Scan for the cell matching the given text and deliver its [x, y] coordinate at center. 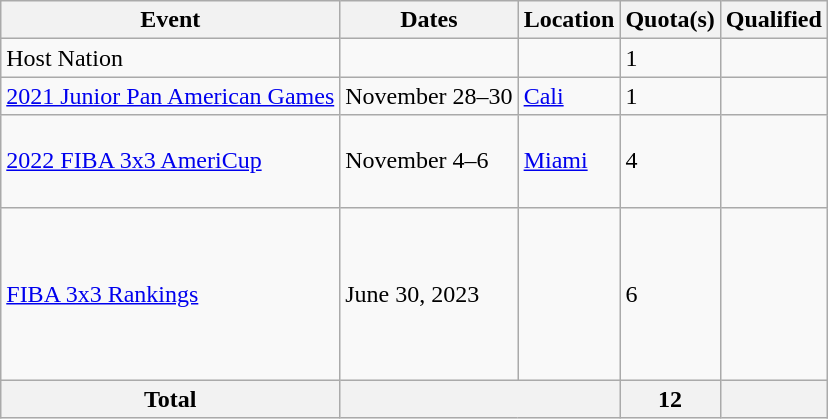
Host Nation [170, 58]
Total [170, 399]
12 [670, 399]
6 [670, 294]
Qualified [774, 20]
2022 FIBA 3x3 AmeriCup [170, 161]
2021 Junior Pan American Games [170, 96]
June 30, 2023 [429, 294]
Event [170, 20]
November 4–6 [429, 161]
Cali [569, 96]
Dates [429, 20]
Location [569, 20]
4 [670, 161]
Miami [569, 161]
FIBA 3x3 Rankings [170, 294]
Quota(s) [670, 20]
November 28–30 [429, 96]
